From the cell containing the given text, extract its center point as (x, y) coordinate. 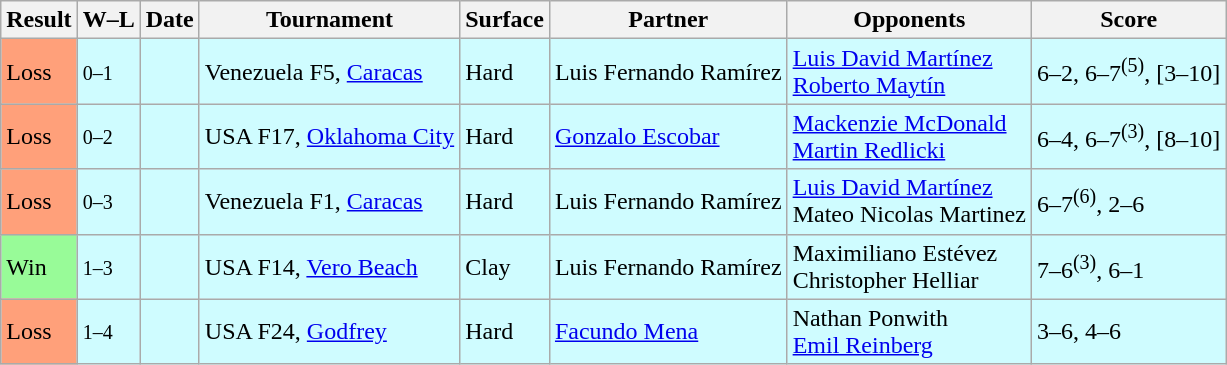
1–3 (108, 266)
Mackenzie McDonald Martin Redlicki (909, 136)
Surface (505, 20)
Partner (668, 20)
Facundo Mena (668, 332)
Gonzalo Escobar (668, 136)
USA F14, Vero Beach (329, 266)
0–3 (108, 202)
Score (1128, 20)
Maximiliano Estévez Christopher Helliar (909, 266)
Clay (505, 266)
USA F24, Godfrey (329, 332)
USA F17, Oklahoma City (329, 136)
6–2, 6–7(5), [3–10] (1128, 72)
0–2 (108, 136)
0–1 (108, 72)
6–4, 6–7(3), [8–10] (1128, 136)
3–6, 4–6 (1128, 332)
Date (170, 20)
Luis David Martínez Roberto Maytín (909, 72)
Venezuela F5, Caracas (329, 72)
6–7(6), 2–6 (1128, 202)
Tournament (329, 20)
Luis David Martínez Mateo Nicolas Martinez (909, 202)
Nathan Ponwith Emil Reinberg (909, 332)
1–4 (108, 332)
7–6(3), 6–1 (1128, 266)
W–L (108, 20)
Win (39, 266)
Result (39, 20)
Opponents (909, 20)
Venezuela F1, Caracas (329, 202)
